Identify which cell holds the provided text, then report its [X, Y] central coordinate. 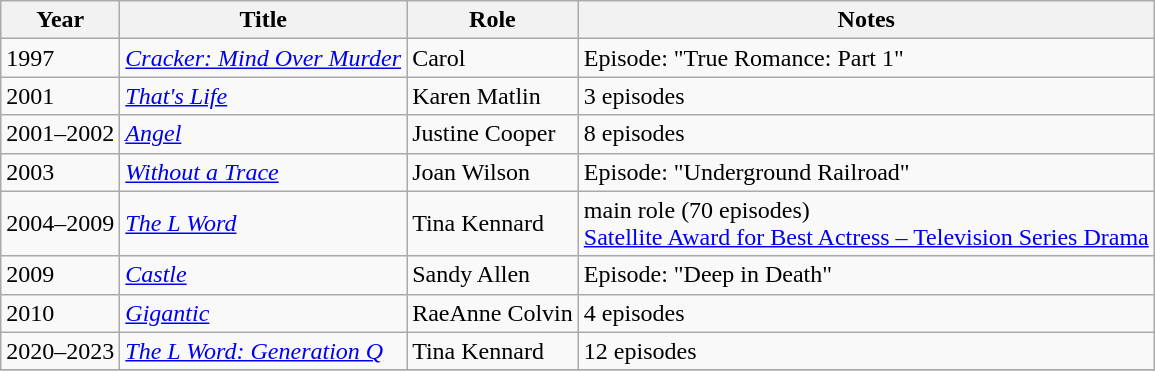
Karen Matlin [493, 96]
Castle [264, 275]
4 episodes [866, 313]
2004–2009 [60, 224]
Gigantic [264, 313]
2009 [60, 275]
12 episodes [866, 351]
2010 [60, 313]
Angel [264, 134]
1997 [60, 58]
2001–2002 [60, 134]
The L Word [264, 224]
Role [493, 20]
Episode: "Underground Railroad" [866, 172]
Cracker: Mind Over Murder [264, 58]
2003 [60, 172]
Without a Trace [264, 172]
The L Word: Generation Q [264, 351]
Justine Cooper [493, 134]
3 episodes [866, 96]
8 episodes [866, 134]
Episode: "True Romance: Part 1" [866, 58]
Year [60, 20]
Episode: "Deep in Death" [866, 275]
RaeAnne Colvin [493, 313]
Sandy Allen [493, 275]
Carol [493, 58]
Title [264, 20]
main role (70 episodes)Satellite Award for Best Actress – Television Series Drama [866, 224]
Notes [866, 20]
2001 [60, 96]
Joan Wilson [493, 172]
2020–2023 [60, 351]
That's Life [264, 96]
